From the cell containing the given text, extract its center point as (X, Y) coordinate. 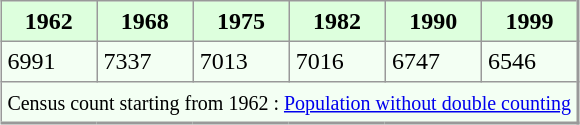
1968 (145, 21)
1962 (49, 21)
7337 (145, 61)
7013 (241, 61)
1982 (337, 21)
6546 (530, 61)
Census count starting from 1962 : Population without double counting (290, 102)
1999 (530, 21)
1975 (241, 21)
6991 (49, 61)
1990 (433, 21)
6747 (433, 61)
7016 (337, 61)
